Find where the given text appears and provide that cell's center as (X, Y) coordinate. 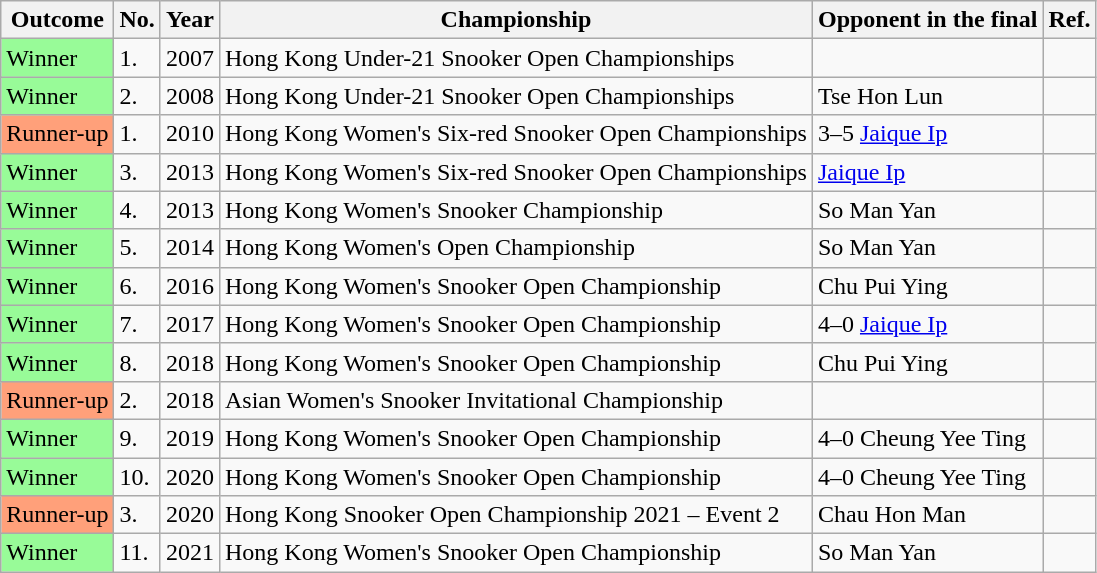
4–0 Jaique Ip (927, 324)
Hong Kong Women's Open Championship (516, 248)
2016 (190, 286)
Hong Kong Women's Snooker Championship (516, 210)
No. (137, 20)
2014 (190, 248)
9. (137, 438)
5. (137, 248)
2008 (190, 96)
2017 (190, 324)
Opponent in the final (927, 20)
3–5 Jaique Ip (927, 134)
Year (190, 20)
2021 (190, 553)
2007 (190, 58)
10. (137, 477)
7. (137, 324)
Jaique Ip (927, 172)
2010 (190, 134)
11. (137, 553)
Hong Kong Snooker Open Championship 2021 – Event 2 (516, 515)
Championship (516, 20)
Tse Hon Lun (927, 96)
Ref. (1070, 20)
Asian Women's Snooker Invitational Championship (516, 400)
8. (137, 362)
2019 (190, 438)
6. (137, 286)
Outcome (58, 20)
Chau Hon Man (927, 515)
4. (137, 210)
